Identify which cell holds the provided text, then report its (X, Y) central coordinate. 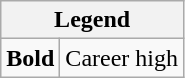
Legend (92, 20)
Career high (122, 58)
Bold (30, 58)
